From the cell containing the given text, extract its center point as [x, y] coordinate. 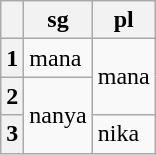
1 [12, 58]
nanya [58, 115]
sg [58, 20]
2 [12, 96]
nika [124, 134]
pl [124, 20]
3 [12, 134]
